Capture the cell that displays the provided text and extract its (X, Y) central coordinate. 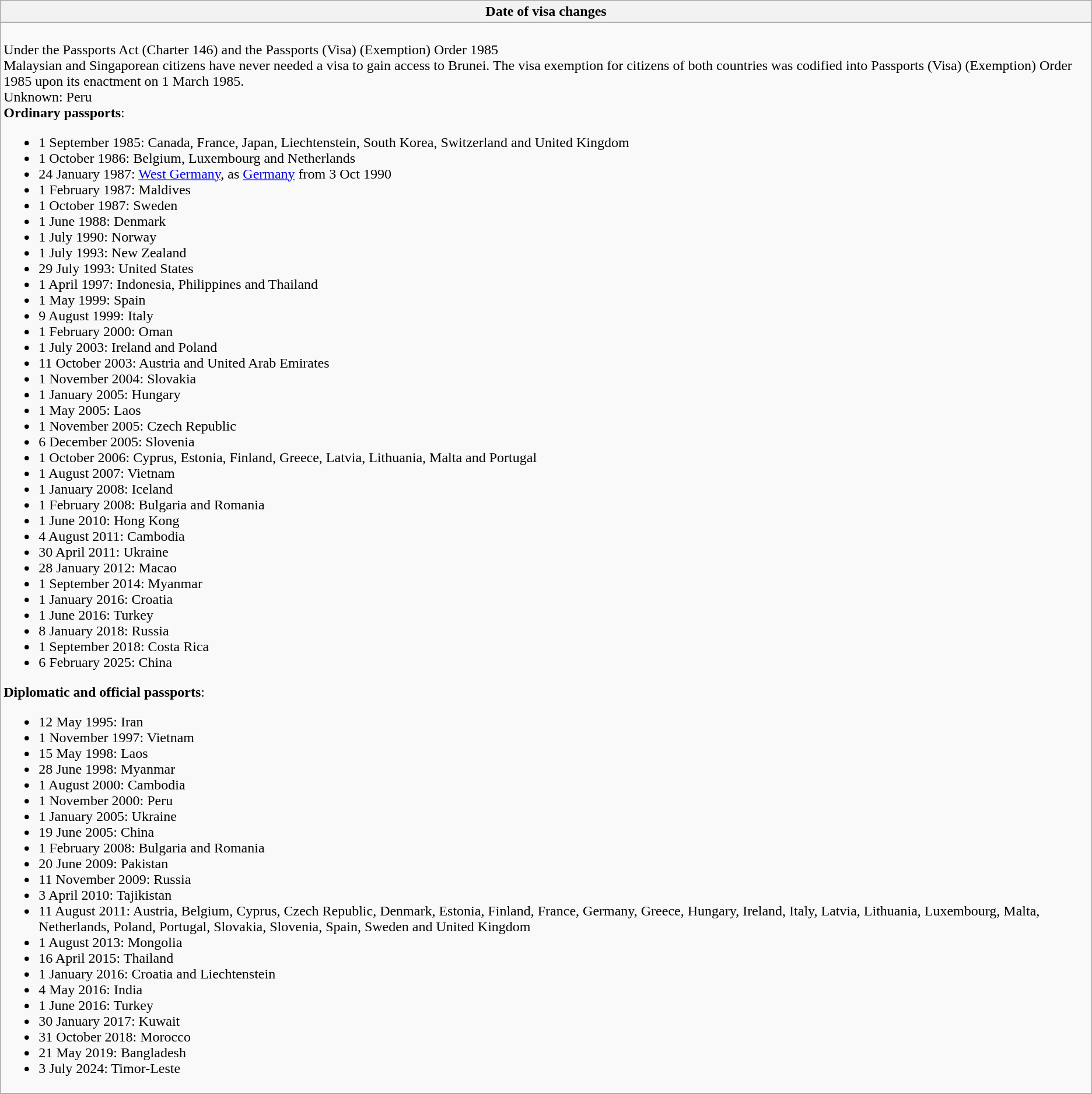
Date of visa changes (546, 12)
